From the cell containing the given text, extract its center point as [X, Y] coordinate. 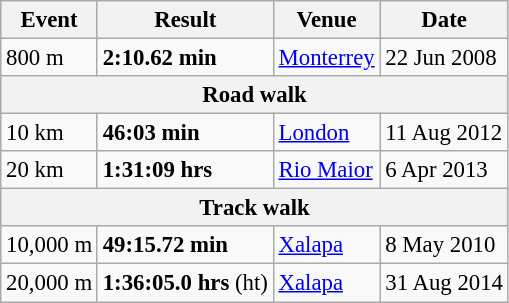
8 May 2010 [444, 245]
1:36:05.0 hrs (ht) [185, 283]
31 Aug 2014 [444, 283]
6 Apr 2013 [444, 170]
2:10.62 min [185, 58]
Monterrey [326, 58]
Rio Maior [326, 170]
Result [185, 20]
1:31:09 hrs [185, 170]
20 km [50, 170]
Track walk [255, 208]
London [326, 133]
49:15.72 min [185, 245]
Road walk [255, 95]
10,000 m [50, 245]
11 Aug 2012 [444, 133]
Event [50, 20]
20,000 m [50, 283]
22 Jun 2008 [444, 58]
800 m [50, 58]
Date [444, 20]
10 km [50, 133]
46:03 min [185, 133]
Venue [326, 20]
